Find where the given text appears and provide that cell's center as [x, y] coordinate. 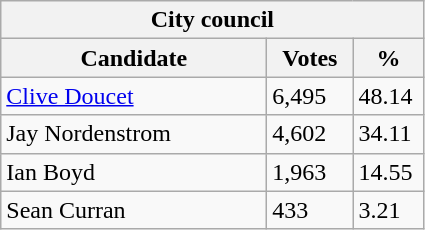
34.11 [388, 134]
433 [310, 210]
4,602 [310, 134]
Jay Nordenstrom [134, 134]
% [388, 58]
14.55 [388, 172]
Ian Boyd [134, 172]
Votes [310, 58]
3.21 [388, 210]
Clive Doucet [134, 96]
48.14 [388, 96]
6,495 [310, 96]
1,963 [310, 172]
City council [212, 20]
Candidate [134, 58]
Sean Curran [134, 210]
